For the text-containing cell, return its midpoint in [x, y] coordinate format. 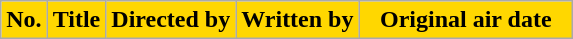
No. [24, 20]
Written by [298, 20]
Directed by [171, 20]
Title [76, 20]
Original air date [466, 20]
